For the text-containing cell, return its midpoint in [x, y] coordinate format. 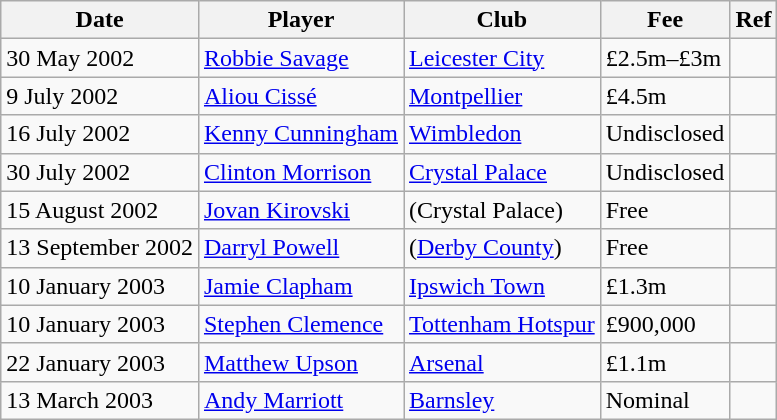
Barnsley [502, 400]
Montpellier [502, 96]
Nominal [665, 400]
Kenny Cunningham [300, 134]
15 August 2002 [100, 210]
(Crystal Palace) [502, 210]
Clinton Morrison [300, 172]
£900,000 [665, 324]
Stephen Clemence [300, 324]
Ipswich Town [502, 286]
Matthew Upson [300, 362]
Leicester City [502, 58]
9 July 2002 [100, 96]
Jovan Kirovski [300, 210]
Crystal Palace [502, 172]
£1.1m [665, 362]
£1.3m [665, 286]
Date [100, 20]
Robbie Savage [300, 58]
30 May 2002 [100, 58]
£4.5m [665, 96]
13 March 2003 [100, 400]
Ref [754, 20]
13 September 2002 [100, 248]
Arsenal [502, 362]
Player [300, 20]
Tottenham Hotspur [502, 324]
£2.5m–£3m [665, 58]
Club [502, 20]
Jamie Clapham [300, 286]
Wimbledon [502, 134]
22 January 2003 [100, 362]
Aliou Cissé [300, 96]
16 July 2002 [100, 134]
Darryl Powell [300, 248]
Andy Marriott [300, 400]
(Derby County) [502, 248]
30 July 2002 [100, 172]
Fee [665, 20]
